Return the [x, y] coordinate for the center point of the cell that contains the specified text.  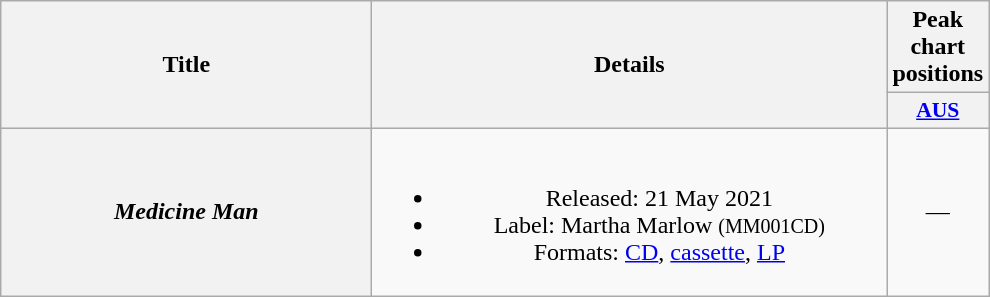
Released: 21 May 2021Label: Martha Marlow (MM001CD)Formats: CD, cassette, LP [630, 212]
AUS [938, 111]
Peak chart positions [938, 47]
— [938, 212]
Medicine Man [186, 212]
Title [186, 65]
Details [630, 65]
